From the cell containing the given text, extract its center point as (X, Y) coordinate. 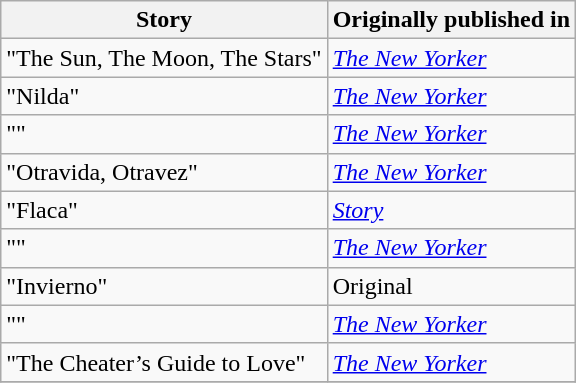
"Flaca" (164, 210)
"Invierno" (164, 286)
"The Sun, The Moon, The Stars" (164, 58)
Original (451, 286)
"Otravida, Otravez" (164, 172)
Originally published in (451, 20)
"The Cheater’s Guide to Love" (164, 362)
"Nilda" (164, 96)
